For the text-containing cell, return its midpoint in (X, Y) coordinate format. 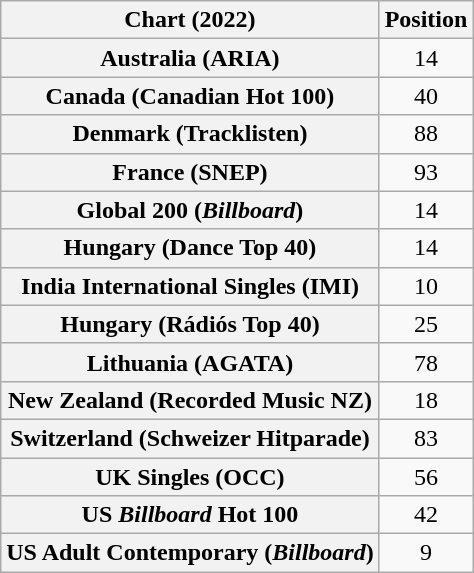
10 (426, 286)
25 (426, 324)
Denmark (Tracklisten) (190, 134)
Position (426, 20)
Chart (2022) (190, 20)
France (SNEP) (190, 172)
Hungary (Dance Top 40) (190, 248)
Hungary (Rádiós Top 40) (190, 324)
US Adult Contemporary (Billboard) (190, 553)
Switzerland (Schweizer Hitparade) (190, 438)
42 (426, 515)
88 (426, 134)
93 (426, 172)
UK Singles (OCC) (190, 477)
78 (426, 362)
Lithuania (AGATA) (190, 362)
83 (426, 438)
40 (426, 96)
Canada (Canadian Hot 100) (190, 96)
18 (426, 400)
US Billboard Hot 100 (190, 515)
56 (426, 477)
9 (426, 553)
Australia (ARIA) (190, 58)
India International Singles (IMI) (190, 286)
Global 200 (Billboard) (190, 210)
New Zealand (Recorded Music NZ) (190, 400)
